Scan for the cell matching the given text and deliver its [X, Y] coordinate at center. 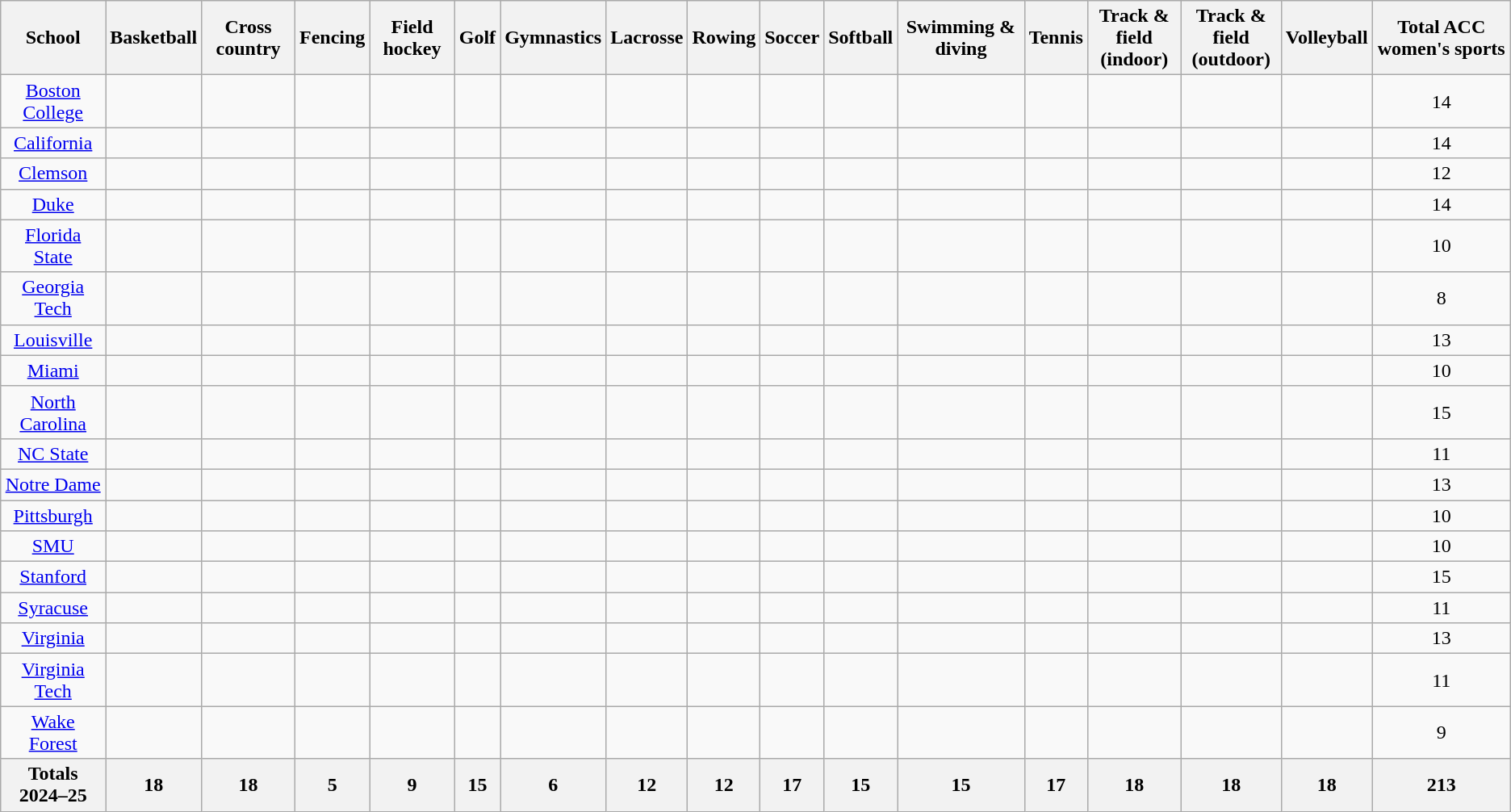
Stanford [53, 577]
Clemson [53, 174]
North Carolina [53, 412]
Totals 2024–25 [53, 785]
8 [1442, 299]
SMU [53, 546]
Syracuse [53, 608]
Softball [860, 38]
Duke [53, 204]
Virginia [53, 638]
Miami [53, 370]
Lacrosse [647, 38]
Louisville [53, 340]
Track & field(outdoor) [1231, 38]
Florida State [53, 245]
NC State [53, 454]
School [53, 38]
Basketball [153, 38]
Pittsburgh [53, 516]
Georgia Tech [53, 299]
Swimming & diving [961, 38]
Track & field(indoor) [1134, 38]
Virginia Tech [53, 680]
Boston College [53, 102]
5 [332, 785]
6 [554, 785]
Soccer [793, 38]
Volleyball [1327, 38]
Wake Forest [53, 733]
213 [1442, 785]
Tennis [1056, 38]
Gymnastics [554, 38]
Fencing [332, 38]
Cross country [249, 38]
California [53, 143]
Notre Dame [53, 484]
Golf [477, 38]
Total ACC women's sports [1442, 38]
Rowing [724, 38]
Field hockey [412, 38]
